Search for the cell housing the specified text and yield its [x, y] center coordinate. 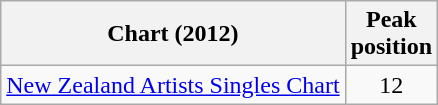
Peakposition [391, 34]
Chart (2012) [173, 34]
12 [391, 85]
New Zealand Artists Singles Chart [173, 85]
